Return [X, Y] of the center of cell containing provided text 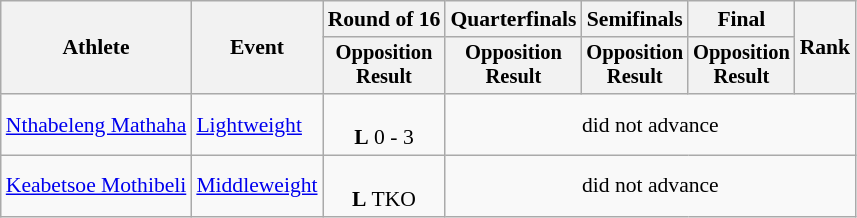
Athlete [96, 48]
Keabetsoe Mothibeli [96, 186]
Rank [826, 48]
Event [256, 48]
Middleweight [256, 186]
Final [742, 19]
Round of 16 [384, 19]
Quarterfinals [513, 19]
L 0 - 3 [384, 124]
Semifinals [634, 19]
Lightweight [256, 124]
L TKO [384, 186]
Nthabeleng Mathaha [96, 124]
